Scan for the cell matching the given text and deliver its [X, Y] coordinate at center. 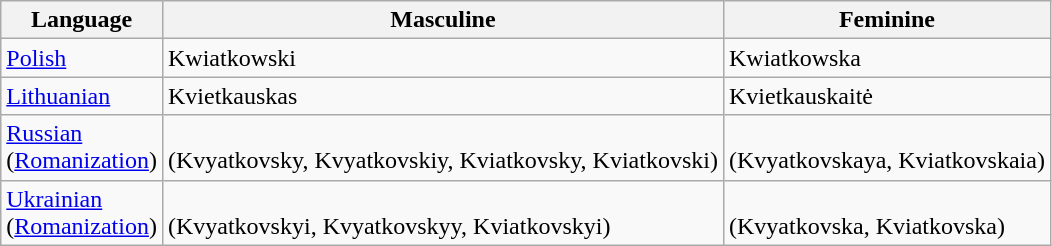
(Kvyatkovsky, Kvyatkovskiy, Kviatkovsky, Kviatkovski) [442, 148]
Kwiatkowska [886, 58]
(Kvyatkovskyi, Kvyatkovskyy, Kviatkovskyi) [442, 212]
Kvietkauskaitė [886, 96]
Language [82, 20]
Lithuanian [82, 96]
Kwiatkowski [442, 58]
Masculine [442, 20]
(Kvyatkovskaya, Kviatkovskaia) [886, 148]
Feminine [886, 20]
Ukrainian (Romanization) [82, 212]
Russian (Romanization) [82, 148]
(Kvyatkovska, Kviatkovska) [886, 212]
Kvietkauskas [442, 96]
Polish [82, 58]
